Locate the cell with the specified text and output its (x, y) center coordinate. 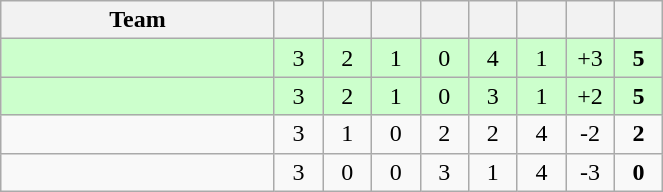
+3 (590, 58)
Team (138, 20)
-3 (590, 172)
+2 (590, 96)
-2 (590, 134)
